Search for the cell housing the specified text and yield its (X, Y) center coordinate. 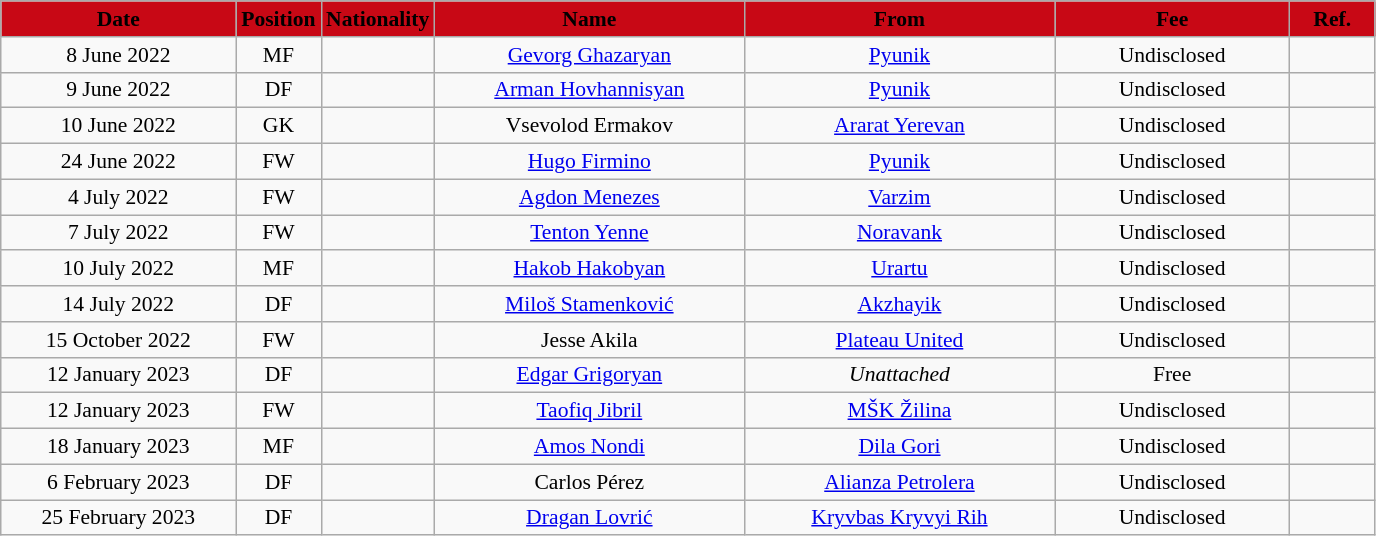
Dila Gori (899, 447)
Kryvbas Kryvyi Rih (899, 518)
From (899, 19)
Hugo Firmino (589, 162)
Alianza Petrolera (899, 482)
Position (278, 19)
Edgar Grigoryan (589, 375)
18 January 2023 (118, 447)
Ararat Yerevan (899, 126)
10 July 2022 (118, 269)
Name (589, 19)
Amos Nondi (589, 447)
Agdon Menezes (589, 197)
Varzim (899, 197)
Fee (1172, 19)
7 July 2022 (118, 233)
Free (1172, 375)
9 June 2022 (118, 90)
MŠK Žilina (899, 411)
25 February 2023 (118, 518)
Arman Hovhannisyan (589, 90)
24 June 2022 (118, 162)
15 October 2022 (118, 340)
Hakob Hakobyan (589, 269)
GK (278, 126)
Vsevolod Ermakov (589, 126)
6 February 2023 (118, 482)
8 June 2022 (118, 55)
Tenton Yenne (589, 233)
Dragan Lovrić (589, 518)
10 June 2022 (118, 126)
4 July 2022 (118, 197)
Plateau United (899, 340)
Miloš Stamenković (589, 304)
Jesse Akila (589, 340)
14 July 2022 (118, 304)
Urartu (899, 269)
Taofiq Jibril (589, 411)
Nationality (378, 19)
Date (118, 19)
Akzhayik (899, 304)
Unattached (899, 375)
Gevorg Ghazaryan (589, 55)
Noravank (899, 233)
Carlos Pérez (589, 482)
Ref. (1332, 19)
